Return the (X, Y) coordinate for the center point of the cell that contains the specified text.  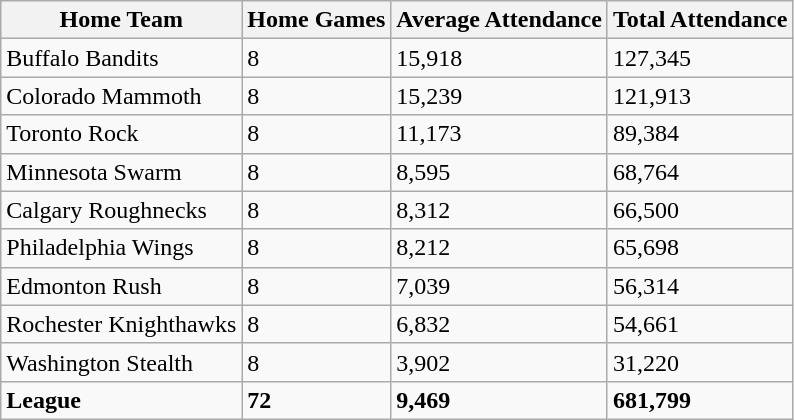
Average Attendance (500, 20)
9,469 (500, 400)
89,384 (700, 134)
Buffalo Bandits (122, 58)
8,595 (500, 172)
65,698 (700, 248)
Home Team (122, 20)
Washington Stealth (122, 362)
Home Games (316, 20)
681,799 (700, 400)
6,832 (500, 324)
8,212 (500, 248)
3,902 (500, 362)
Rochester Knighthawks (122, 324)
Calgary Roughnecks (122, 210)
Colorado Mammoth (122, 96)
56,314 (700, 286)
121,913 (700, 96)
66,500 (700, 210)
31,220 (700, 362)
15,239 (500, 96)
68,764 (700, 172)
127,345 (700, 58)
72 (316, 400)
Minnesota Swarm (122, 172)
League (122, 400)
15,918 (500, 58)
Total Attendance (700, 20)
54,661 (700, 324)
Philadelphia Wings (122, 248)
8,312 (500, 210)
11,173 (500, 134)
7,039 (500, 286)
Edmonton Rush (122, 286)
Toronto Rock (122, 134)
